Locate the cell with the specified text and output its [x, y] center coordinate. 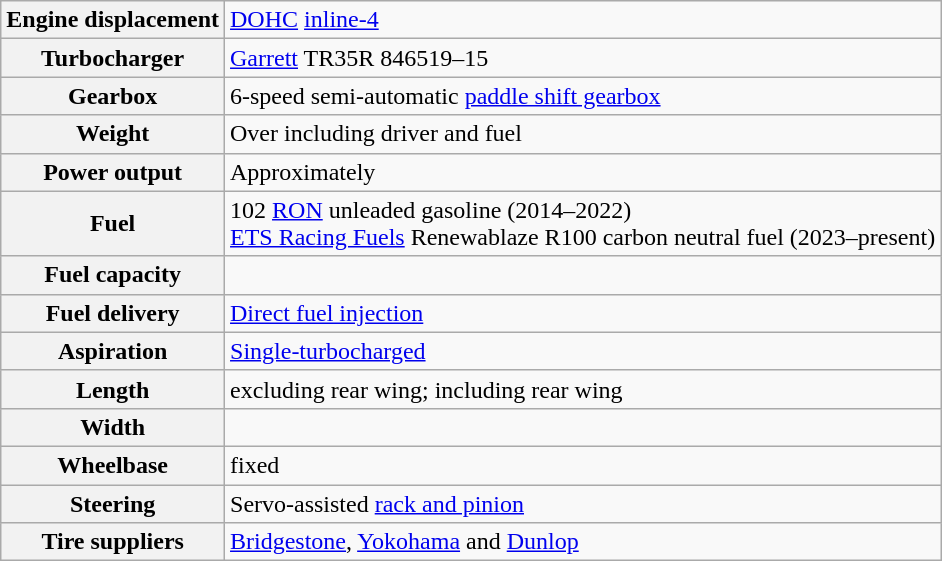
Weight [113, 134]
Turbocharger [113, 58]
Aspiration [113, 351]
Servo-assisted rack and pinion [583, 503]
excluding rear wing; including rear wing [583, 389]
Single-turbocharged [583, 351]
Over including driver and fuel [583, 134]
Approximately [583, 172]
6-speed semi-automatic paddle shift gearbox [583, 96]
Engine displacement [113, 20]
Width [113, 427]
DOHC inline-4 [583, 20]
Fuel [113, 224]
Garrett TR35R 846519–15 [583, 58]
Bridgestone, Yokohama and Dunlop [583, 542]
Power output [113, 172]
fixed [583, 465]
Fuel delivery [113, 313]
Wheelbase [113, 465]
Direct fuel injection [583, 313]
102 RON unleaded gasoline (2014–2022) ETS Racing Fuels Renewablaze R100 carbon neutral fuel (2023–present) [583, 224]
Fuel capacity [113, 275]
Tire suppliers [113, 542]
Length [113, 389]
Steering [113, 503]
Gearbox [113, 96]
